Return the [X, Y] coordinate for the center point of the cell that contains the specified text.  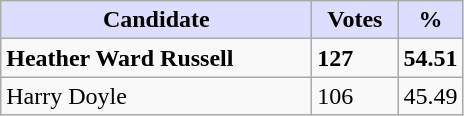
Votes [355, 20]
45.49 [430, 96]
127 [355, 58]
54.51 [430, 58]
% [430, 20]
Harry Doyle [156, 96]
Heather Ward Russell [156, 58]
Candidate [156, 20]
106 [355, 96]
